Determine the (X, Y) coordinate at the center of the cell enclosing the given text.  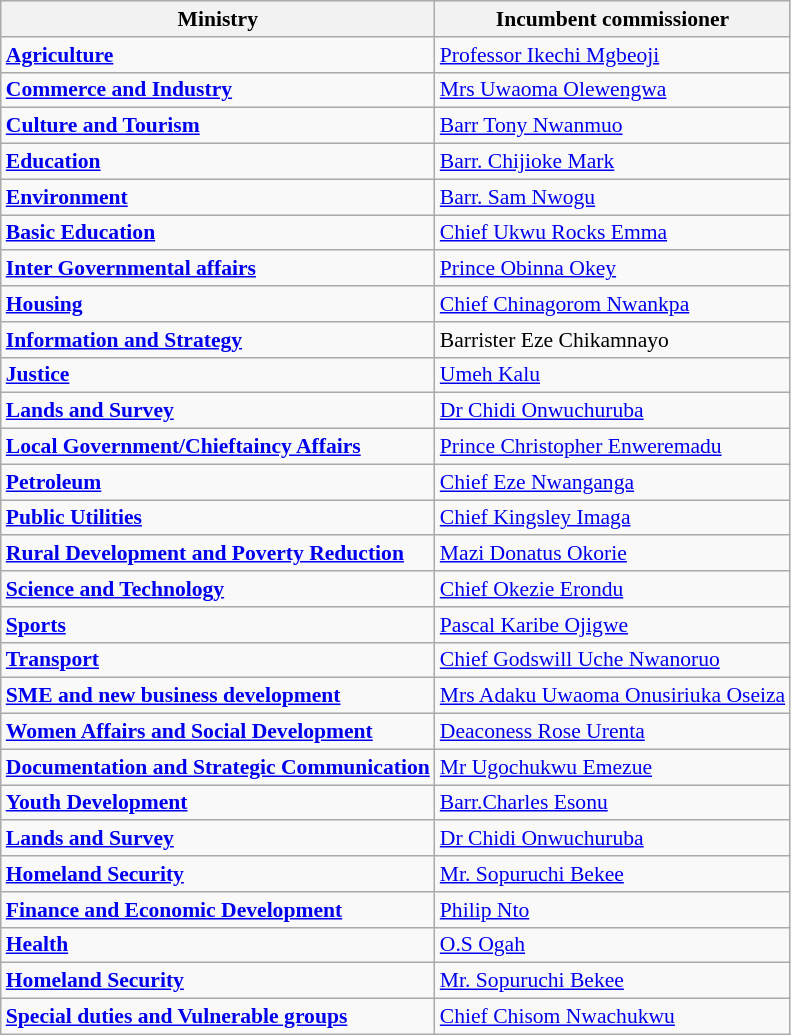
Finance and Economic Development (218, 910)
Pascal Karibe Ojigwe (612, 625)
Health (218, 945)
O.S Ogah (612, 945)
Professor Ikechi Mgbeoji (612, 55)
Agriculture (218, 55)
SME and new business development (218, 696)
Chief Chinagorom Nwankpa (612, 304)
Chief Kingsley Imaga (612, 518)
Public Utilities (218, 518)
Mazi Donatus Okorie (612, 554)
Mr Ugochukwu Emezue (612, 767)
Ministry (218, 19)
Philip Nto (612, 910)
Education (218, 162)
Prince Christopher Enweremadu (612, 447)
Commerce and Industry (218, 90)
Barr Tony Nwanmuo (612, 126)
Mrs Adaku Uwaoma Onusiriuka Oseiza (612, 696)
Barrister Eze Chikamnayo (612, 340)
Housing (218, 304)
Barr.Charles Esonu (612, 803)
Barr. Chijioke Mark (612, 162)
Inter Governmental affairs (218, 269)
Umeh Kalu (612, 375)
Information and Strategy (218, 340)
Special duties and Vulnerable groups (218, 1017)
Documentation and Strategic Communication (218, 767)
Chief Ukwu Rocks Emma (612, 233)
Science and Technology (218, 589)
Chief Eze Nwanganga (612, 482)
Transport (218, 660)
Environment (218, 197)
Deaconess Rose Urenta (612, 732)
Chief Chisom Nwachukwu (612, 1017)
Incumbent commissioner (612, 19)
Chief Okezie Erondu (612, 589)
Culture and Tourism (218, 126)
Women Affairs and Social Development (218, 732)
Prince Obinna Okey (612, 269)
Petroleum (218, 482)
Barr. Sam Nwogu (612, 197)
Chief Godswill Uche Nwanoruo (612, 660)
Rural Development and Poverty Reduction (218, 554)
Local Government/Chieftaincy Affairs (218, 447)
Youth Development (218, 803)
Mrs Uwaoma Olewengwa (612, 90)
Basic Education (218, 233)
Sports (218, 625)
Justice (218, 375)
